Provide the [x, y] coordinate of the cell's center where the given text is located.  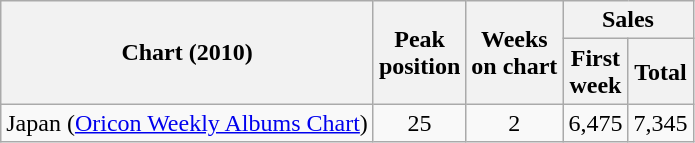
Weekson chart [514, 52]
Firstweek [596, 72]
7,345 [660, 123]
2 [514, 123]
Japan (Oricon Weekly Albums Chart) [188, 123]
6,475 [596, 123]
25 [419, 123]
Total [660, 72]
Peakposition [419, 52]
Chart (2010) [188, 52]
Sales [628, 20]
